Provide the [X, Y] coordinate of the cell's center where the given text is located.  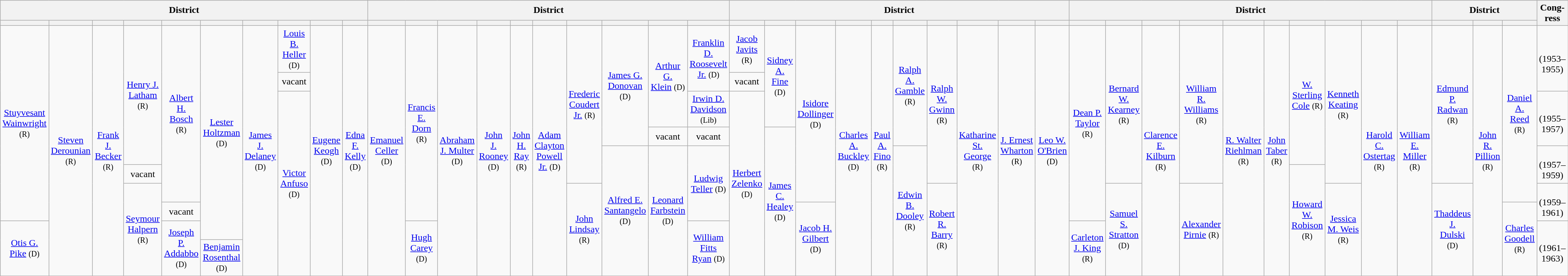
EdnaF.Kelly(D) [355, 151]
FrankJ.Becker(R) [108, 151]
Dean P.Taylor(R) [1087, 124]
Cong­ress [1552, 13]
LudwigTeller (D) [708, 183]
W.SterlingCole (R) [1307, 95]
EugeneKeogh(D) [326, 151]
PaulA.Fino(R) [882, 151]
KennethKeating(R) [1343, 105]
J. ErnestWharton(R) [1017, 151]
RalphA.Gamble(R) [910, 86]
JamesJ.Delaney(D) [261, 151]
(1953–1955) [1552, 59]
JohnH.Ray(R) [521, 151]
JohnTaber(R) [1276, 151]
ThaddeusJ.Dulski(D) [1453, 229]
HughCarey(D) [421, 248]
WilliamE.Miller(R) [1415, 151]
JohnR.Pillion(R) [1488, 151]
CarletonJ. King(R) [1087, 248]
Jacob H.Gilbert(D) [816, 239]
EmanuelCeller(D) [387, 151]
JohnLindsay(R) [585, 229]
Alfred E.Santangelo(D) [625, 211]
SeymourHalpern(R) [143, 229]
DanielA.Reed(R) [1519, 114]
(1955–1957) [1552, 118]
LeonardFarbstein(D) [668, 211]
FrancisE.Dorn(R) [421, 124]
LesterHoltzman(D) [221, 133]
JamesC.Healey(D) [779, 201]
Albert H.Bosch (R) [182, 114]
SidneyA.Fine (D) [779, 77]
HowardW.Robison(R) [1307, 220]
HaroldC.Ostertag(R) [1379, 151]
(1961–1963) [1552, 248]
Franklin D.RooseveltJr. (D) [708, 59]
AbrahamJ. Multer(D) [457, 151]
BernardW.Kearney(R) [1124, 105]
KatharineSt.George(R) [978, 151]
VictorAnfuso(D) [294, 183]
William FittsRyan (D) [708, 248]
WilliamR.Williams(R) [1201, 105]
Louis B.Heller (D) [294, 49]
ArthurG.Klein (D) [668, 77]
HerbertZelenko(D) [747, 183]
BenjaminRosenthal (D) [221, 258]
(1957–1959) [1552, 165]
Joseph P.Addabbo(D) [182, 248]
Otis G.Pike (D) [25, 248]
JacobJavits (R) [747, 49]
FredericCoudertJr. (R) [585, 105]
IsidoreDollinger(D) [816, 114]
AlexanderPirnie (R) [1201, 229]
RalphW.Gwinn(R) [942, 105]
StevenDerounian(R) [71, 151]
Henry J.Latham(R) [143, 95]
James G.Donovan(D) [625, 86]
RobertR.Barry(R) [942, 229]
JohnJ.Rooney(D) [493, 151]
R. WalterRiehlman(R) [1243, 151]
StuyvesantWainwright(R) [25, 124]
(1959–1961) [1552, 202]
SamuelS.Stratton(D) [1124, 229]
EdwinB.Dooley(R) [910, 211]
Irwin D.Davidson (Lib) [708, 109]
JessicaM. Weis(R) [1343, 229]
EdmundP.Radwan(R) [1453, 105]
ClarenceE.Kilburn(R) [1161, 151]
Leo W.O'Brien(D) [1052, 151]
CharlesA.Buckley(D) [854, 151]
CharlesGoodell(R) [1519, 239]
AdamClaytonPowellJr. (D) [549, 151]
